Determine the [x, y] coordinate at the center of the cell enclosing the given text.  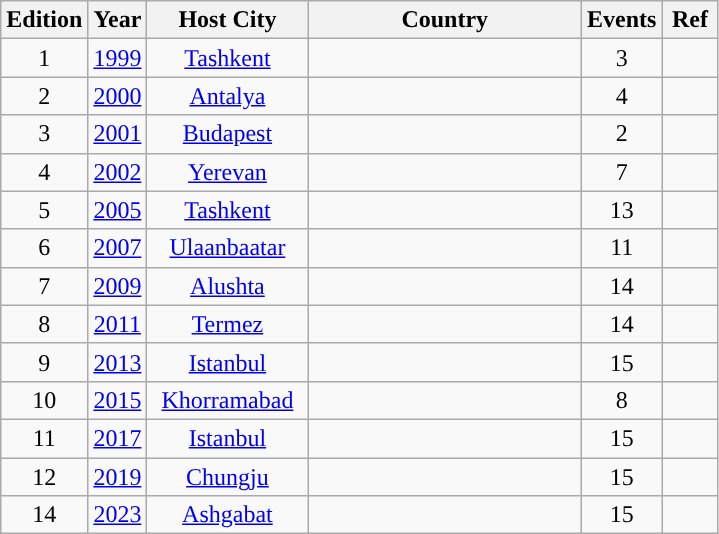
2002 [118, 172]
2005 [118, 210]
Termez [228, 324]
Yerevan [228, 172]
5 [44, 210]
2023 [118, 515]
Ulaanbaatar [228, 248]
Alushta [228, 286]
Events [622, 20]
Budapest [228, 134]
2011 [118, 324]
2017 [118, 438]
2019 [118, 477]
Chungju [228, 477]
Host City [228, 20]
2015 [118, 400]
Antalya [228, 96]
Khorramabad [228, 400]
2000 [118, 96]
Year [118, 20]
2007 [118, 248]
Edition [44, 20]
2009 [118, 286]
Ashgabat [228, 515]
13 [622, 210]
1 [44, 58]
Ref [690, 20]
2001 [118, 134]
Country [445, 20]
10 [44, 400]
12 [44, 477]
1999 [118, 58]
2013 [118, 362]
6 [44, 248]
9 [44, 362]
